Capture the cell that displays the provided text and extract its [x, y] central coordinate. 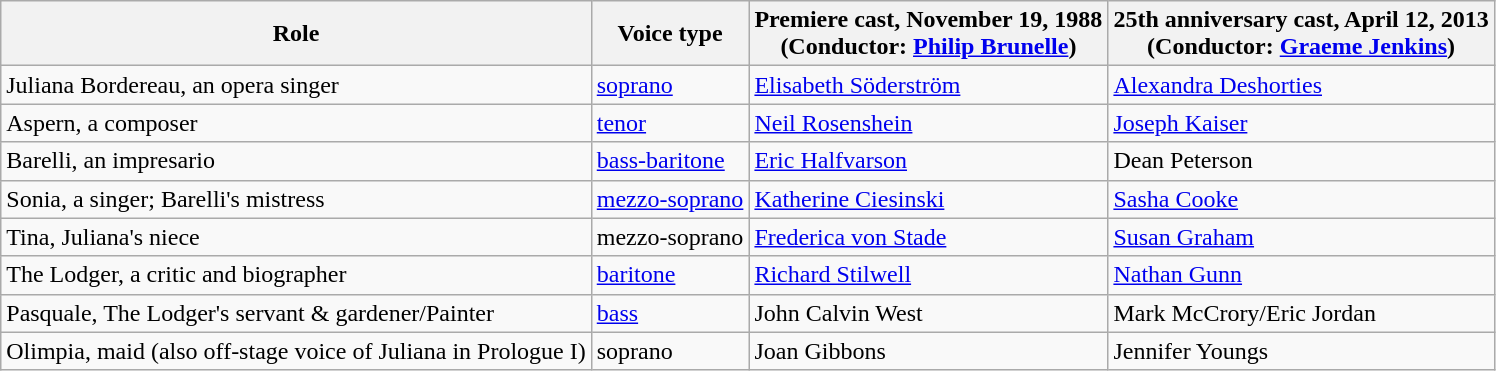
Premiere cast, November 19, 1988(Conductor: Philip Brunelle) [928, 34]
Frederica von Stade [928, 237]
The Lodger, a critic and biographer [296, 275]
Jennifer Youngs [1301, 351]
Joan Gibbons [928, 351]
John Calvin West [928, 313]
Sasha Cooke [1301, 199]
Role [296, 34]
Richard Stilwell [928, 275]
Dean Peterson [1301, 161]
Olimpia, maid (also off-stage voice of Juliana in Prologue I) [296, 351]
Aspern, a composer [296, 123]
Nathan Gunn [1301, 275]
Tina, Juliana's niece [296, 237]
Voice type [670, 34]
baritone [670, 275]
Joseph Kaiser [1301, 123]
Elisabeth Söderström [928, 85]
Mark McCrory/Eric Jordan [1301, 313]
Susan Graham [1301, 237]
Juliana Bordereau, an opera singer [296, 85]
tenor [670, 123]
bass-baritone [670, 161]
Alexandra Deshorties [1301, 85]
Sonia, a singer; Barelli's mistress [296, 199]
bass [670, 313]
Eric Halfvarson [928, 161]
Katherine Ciesinski [928, 199]
Neil Rosenshein [928, 123]
25th anniversary cast, April 12, 2013(Conductor: Graeme Jenkins) [1301, 34]
Pasquale, The Lodger's servant & gardener/Painter [296, 313]
Barelli, an impresario [296, 161]
